For the text-containing cell, return its midpoint in [x, y] coordinate format. 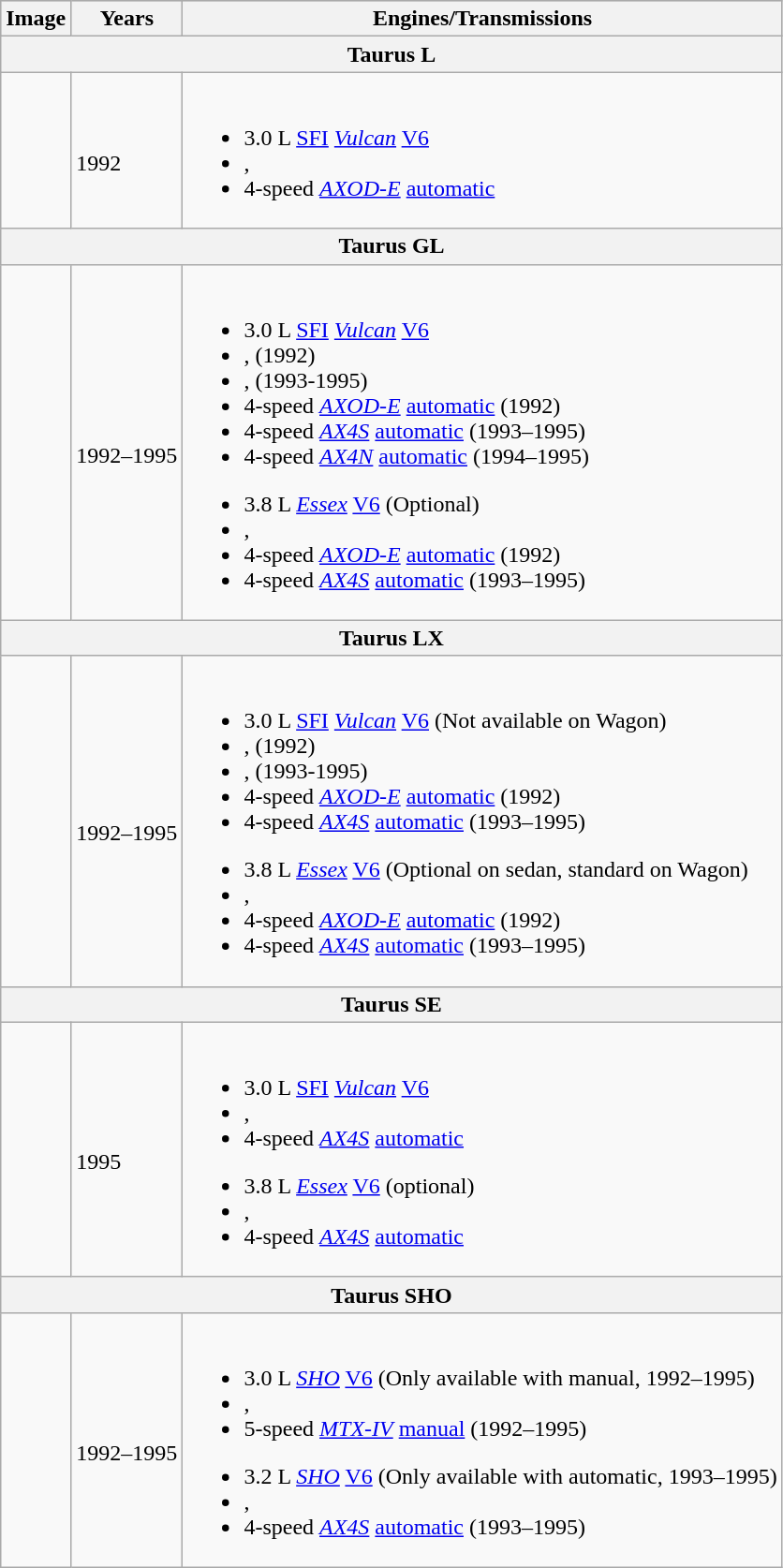
1995 [127, 1149]
Years [127, 19]
Taurus GL [391, 246]
3.0 L SFI Vulcan V6, 4-speed AX4S automatic3.8 L Essex V6 (optional), 4-speed AX4S automatic [482, 1149]
Taurus SE [391, 1004]
Image [36, 19]
Taurus SHO [391, 1294]
Taurus L [391, 54]
1992 [127, 150]
Engines/Transmissions [482, 19]
3.0 L SFI Vulcan V6, 4-speed AXOD-E automatic [482, 150]
Taurus LX [391, 638]
